Return the (x, y) coordinate for the center point of the cell that contains the specified text.  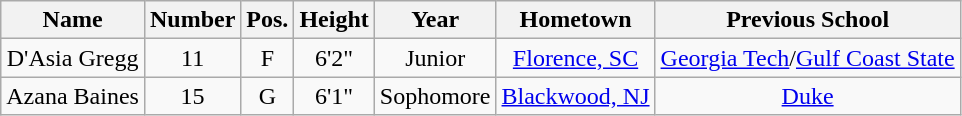
Height (334, 20)
Year (435, 20)
11 (192, 58)
Sophomore (435, 96)
Previous School (808, 20)
Junior (435, 58)
6'1" (334, 96)
Azana Baines (73, 96)
15 (192, 96)
Name (73, 20)
Florence, SC (576, 58)
Duke (808, 96)
G (268, 96)
Number (192, 20)
Pos. (268, 20)
Georgia Tech/Gulf Coast State (808, 58)
D'Asia Gregg (73, 58)
Hometown (576, 20)
F (268, 58)
Blackwood, NJ (576, 96)
6'2" (334, 58)
